Scan for the cell matching the given text and deliver its [x, y] coordinate at center. 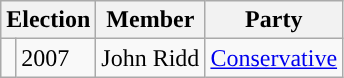
Conservative [274, 58]
Election [48, 20]
Party [274, 20]
2007 [56, 58]
Member [150, 20]
John Ridd [150, 58]
